Identify which cell holds the provided text, then report its [x, y] central coordinate. 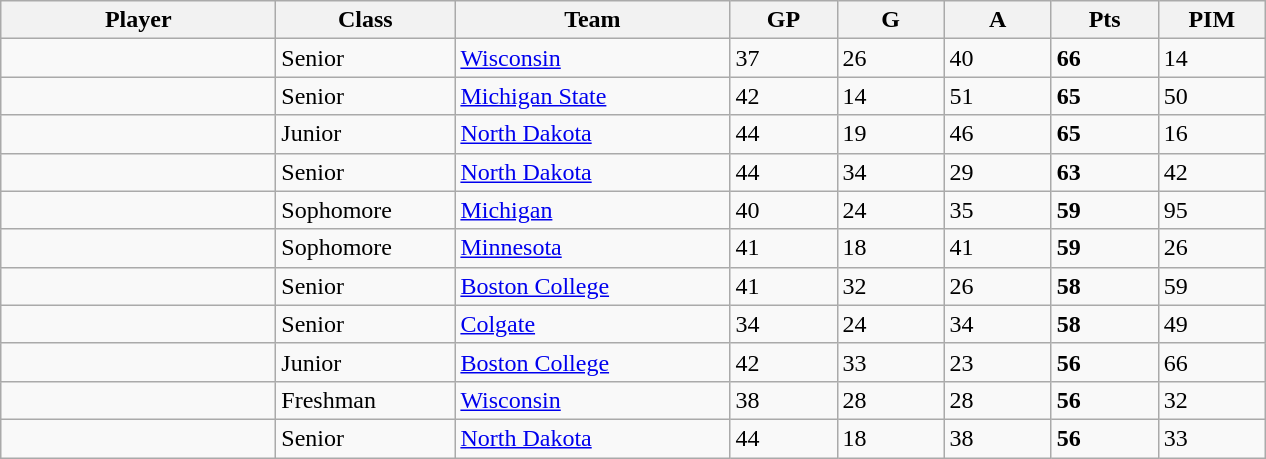
16 [1212, 134]
GP [784, 20]
63 [1104, 172]
50 [1212, 96]
Freshman [366, 400]
Pts [1104, 20]
23 [998, 362]
A [998, 20]
G [890, 20]
51 [998, 96]
PIM [1212, 20]
46 [998, 134]
29 [998, 172]
49 [1212, 324]
35 [998, 210]
Colgate [592, 324]
Player [138, 20]
19 [890, 134]
37 [784, 58]
95 [1212, 210]
Michigan State [592, 96]
Team [592, 20]
Class [366, 20]
Minnesota [592, 248]
Michigan [592, 210]
